Detect which cell encompasses the target text, then output its (X, Y) center coordinate. 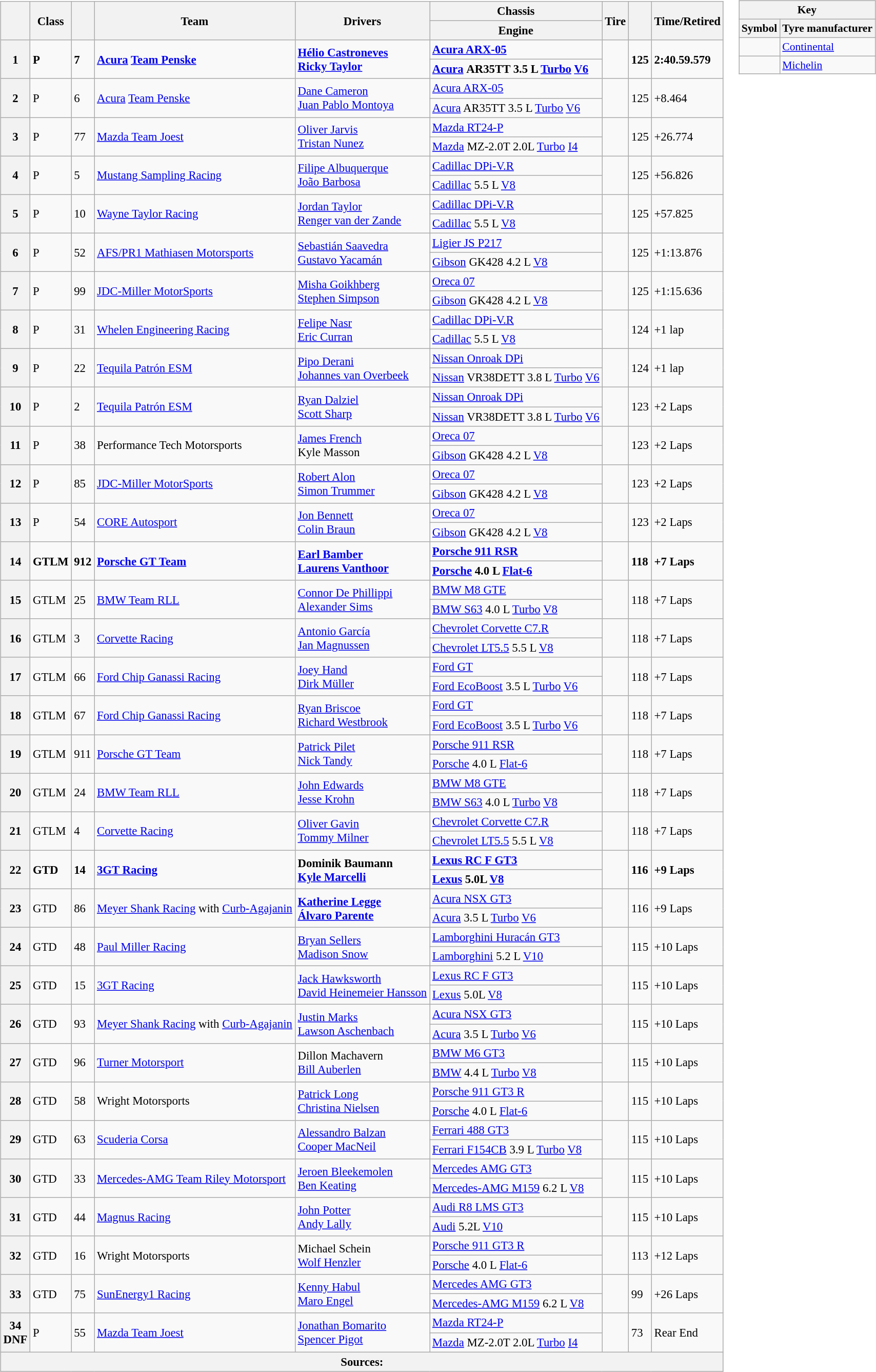
96 (83, 1062)
32 (15, 1255)
Wayne Taylor Racing (195, 213)
Misha Goikhberg Stephen Simpson (362, 290)
+12 Laps (687, 1255)
AFS/PR1 Mathiasen Motorsports (195, 252)
Jordan Taylor Renger van der Zande (362, 213)
75 (83, 1294)
93 (83, 1024)
Oliver Jarvis Tristan Nunez (362, 136)
9 (15, 368)
Drivers (362, 21)
48 (83, 947)
Symbol (760, 28)
Jon Bennett Colin Braun (362, 522)
11 (15, 445)
67 (83, 715)
28 (15, 1101)
18 (15, 715)
Lamborghini 5.2 L V10 (516, 956)
Performance Tech Motorsports (195, 445)
Time/Retired (687, 21)
BMW 4.4 L Turbo V8 (516, 1072)
Whelen Engineering Racing (195, 329)
Jonathan Bomarito Spencer Pigot (362, 1332)
17 (15, 676)
Tire (615, 21)
Key (807, 10)
Filipe Albuquerque João Barbosa (362, 175)
23 (15, 908)
26 (15, 1024)
+8.464 (687, 97)
Earl Bamber Laurens Vanthoor (362, 561)
+57.825 (687, 213)
Audi 5.2L V10 (516, 1226)
John Edwards Jesse Krohn (362, 792)
Ryan Dalziel Scott Sharp (362, 406)
30 (15, 1178)
+1:15.636 (687, 290)
Team (195, 21)
Paul Miller Racing (195, 947)
34DNF (15, 1332)
CORE Autosport (195, 522)
Dane Cameron Juan Pablo Montoya (362, 97)
James French Kyle Masson (362, 445)
86 (83, 908)
Chassis (516, 11)
27 (15, 1062)
Turner Motorsport (195, 1062)
912 (83, 561)
Mustang Sampling Racing (195, 175)
1 (15, 60)
Scuderia Corsa (195, 1139)
Kenny Habul Maro Engel (362, 1294)
13 (15, 522)
63 (83, 1139)
Tyre manufacturer (827, 28)
2:40.59.579 (687, 60)
52 (83, 252)
Pipo Derani Johannes van Overbeek (362, 368)
+26 Laps (687, 1294)
Michael Schein Wolf Henzler (362, 1255)
Sebastián Saavedra Gustavo Yacamán (362, 252)
Engine (516, 31)
+1:13.876 (687, 252)
Audi R8 LMS GT3 (516, 1207)
SunEnergy1 Racing (195, 1294)
Alessandro Balzan Cooper MacNeil (362, 1139)
+56.826 (687, 175)
Magnus Racing (195, 1217)
Connor De Phillippi Alexander Sims (362, 599)
Continental (827, 47)
113 (640, 1255)
54 (83, 522)
911 (83, 754)
85 (83, 483)
Dillon Machavern Bill Auberlen (362, 1062)
Ferrari 488 GT3 (516, 1130)
Patrick Long Christina Nielsen (362, 1101)
Ferrari F154CB 3.9 L Turbo V8 (516, 1149)
Antonio García Jan Magnussen (362, 638)
Jeroen Bleekemolen Ben Keating (362, 1178)
Jack Hawksworth David Heinemeier Hansson (362, 985)
+26.774 (687, 136)
Ligier JS P217 (516, 243)
73 (640, 1332)
Mercedes-AMG Team Riley Motorsport (195, 1178)
Bryan Sellers Madison Snow (362, 947)
66 (83, 676)
Ryan Briscoe Richard Westbrook (362, 715)
Michelin (827, 65)
Sources: (362, 1362)
21 (15, 831)
John Potter Andy Lally (362, 1217)
44 (83, 1217)
Oliver Gavin Tommy Milner (362, 831)
38 (83, 445)
Class (51, 21)
Robert Alon Simon Trummer (362, 483)
Felipe Nasr Eric Curran (362, 329)
12 (15, 483)
Dominik Baumann Kyle Marcelli (362, 869)
Joey Hand Dirk Müller (362, 676)
Rear End (687, 1332)
55 (83, 1332)
Hélio Castroneves Ricky Taylor (362, 60)
Justin Marks Lawson Aschenbach (362, 1024)
Katherine Legge Álvaro Parente (362, 908)
Patrick Pilet Nick Tandy (362, 754)
29 (15, 1139)
Lamborghini Huracán GT3 (516, 937)
8 (15, 329)
BMW M6 GT3 (516, 1053)
77 (83, 136)
19 (15, 754)
20 (15, 792)
58 (83, 1101)
